Detect which cell encompasses the target text, then output its [X, Y] center coordinate. 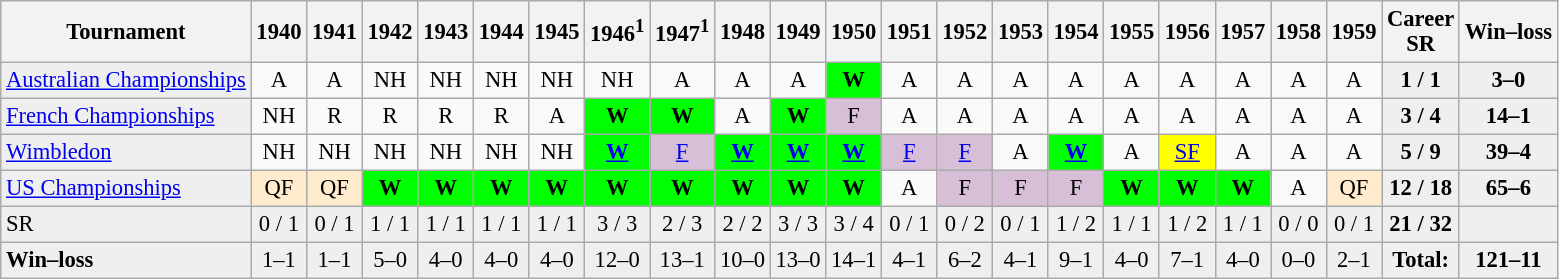
2 / 2 [743, 224]
1945 [557, 32]
10–0 [743, 260]
0 / 2 [965, 224]
7–1 [1187, 260]
19461 [618, 32]
1940 [279, 32]
US Championships [126, 188]
12 / 18 [1421, 188]
Tournament [126, 32]
1957 [1243, 32]
0–0 [1299, 260]
1944 [501, 32]
13–1 [682, 260]
39–4 [1508, 152]
2–1 [1354, 260]
121–11 [1508, 260]
Australian Championships [126, 80]
13–0 [798, 260]
0 / 0 [1299, 224]
6–2 [965, 260]
1955 [1132, 32]
5–0 [390, 260]
9–1 [1076, 260]
1953 [1021, 32]
1956 [1187, 32]
1941 [335, 32]
CareerSR [1421, 32]
3–0 [1508, 80]
5 / 9 [1421, 152]
19471 [682, 32]
1958 [1299, 32]
1948 [743, 32]
Total: [1421, 260]
21 / 32 [1421, 224]
SF [1187, 152]
1943 [446, 32]
65–6 [1508, 188]
1954 [1076, 32]
French Championships [126, 116]
1950 [854, 32]
SR [126, 224]
1949 [798, 32]
2 / 3 [682, 224]
Wimbledon [126, 152]
12–0 [618, 260]
1952 [965, 32]
1959 [1354, 32]
1942 [390, 32]
1951 [909, 32]
